Output the (X, Y) coordinate of the center of the cell containing the given text.  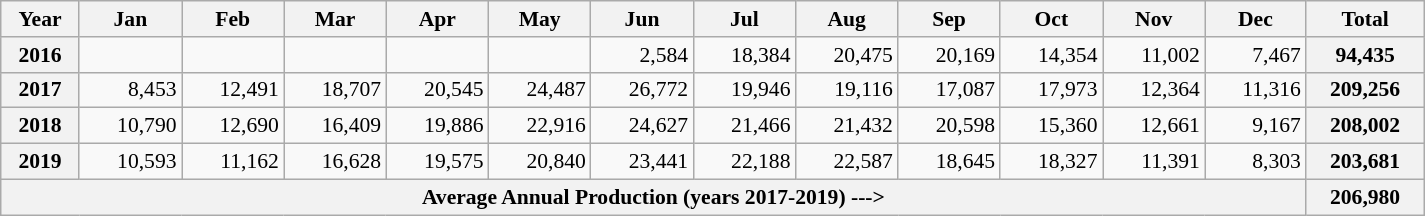
Dec (1256, 19)
16,628 (335, 162)
12,491 (233, 90)
7,467 (1256, 55)
208,002 (1365, 126)
10,593 (130, 162)
19,886 (437, 126)
Total (1365, 19)
9,167 (1256, 126)
2017 (40, 90)
11,391 (1153, 162)
Jun (642, 19)
Feb (233, 19)
22,916 (540, 126)
May (540, 19)
18,384 (744, 55)
24,487 (540, 90)
19,946 (744, 90)
8,303 (1256, 162)
Sep (949, 19)
94,435 (1365, 55)
Year (40, 19)
2019 (40, 162)
12,690 (233, 126)
Jan (130, 19)
11,162 (233, 162)
20,475 (847, 55)
2,584 (642, 55)
Jul (744, 19)
11,002 (1153, 55)
203,681 (1365, 162)
2016 (40, 55)
24,627 (642, 126)
Aug (847, 19)
Nov (1153, 19)
15,360 (1051, 126)
206,980 (1365, 197)
2018 (40, 126)
17,973 (1051, 90)
22,587 (847, 162)
18,645 (949, 162)
20,169 (949, 55)
21,432 (847, 126)
10,790 (130, 126)
Apr (437, 19)
23,441 (642, 162)
12,661 (1153, 126)
8,453 (130, 90)
22,188 (744, 162)
209,256 (1365, 90)
18,327 (1051, 162)
18,707 (335, 90)
16,409 (335, 126)
20,840 (540, 162)
20,598 (949, 126)
21,466 (744, 126)
Mar (335, 19)
Oct (1051, 19)
Average Annual Production (years 2017-2019) ---> (654, 197)
14,354 (1051, 55)
11,316 (1256, 90)
26,772 (642, 90)
12,364 (1153, 90)
19,116 (847, 90)
19,575 (437, 162)
17,087 (949, 90)
20,545 (437, 90)
